Locate the cell with the specified text and output its [X, Y] center coordinate. 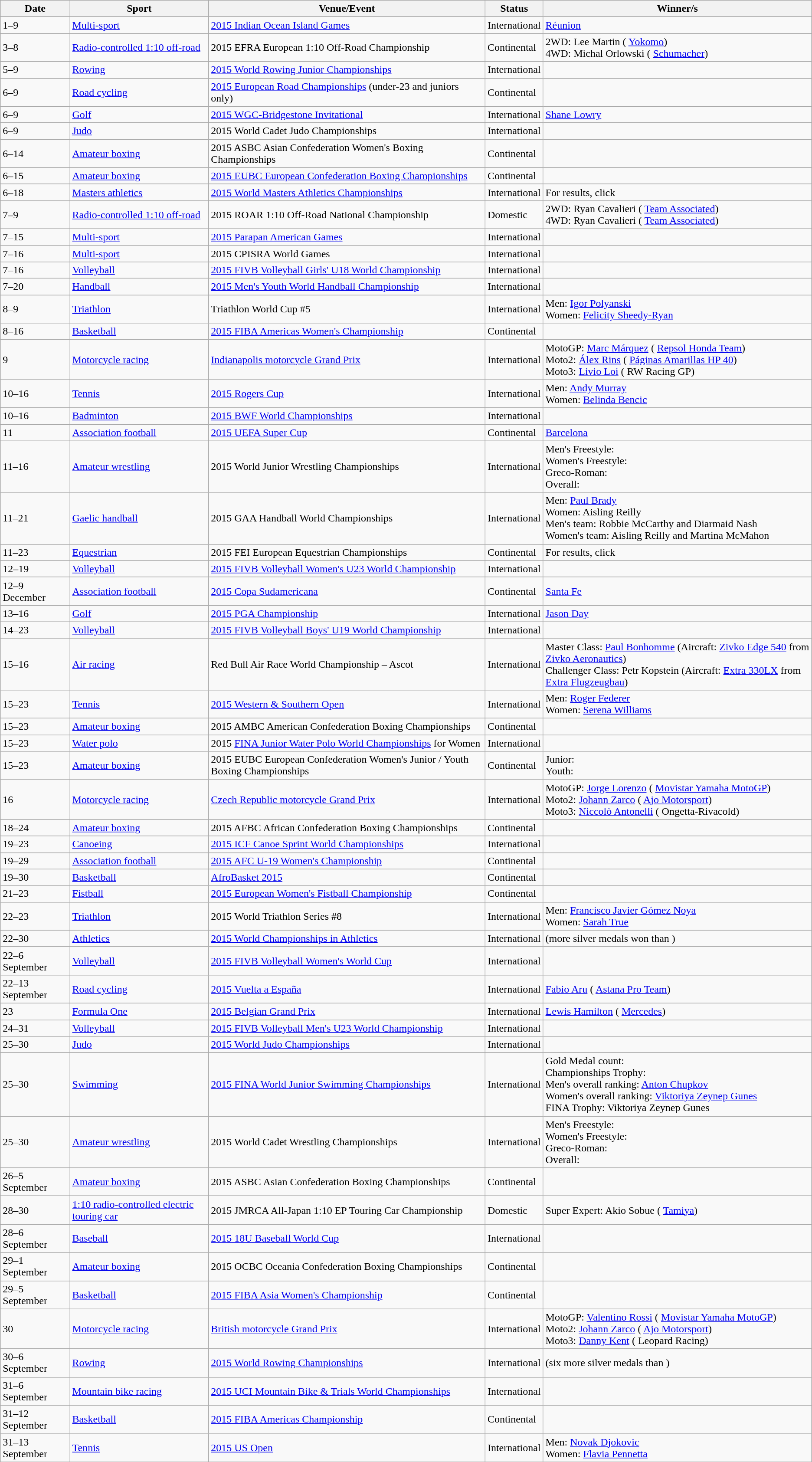
11–21 [35, 518]
Indianapolis motorcycle Grand Prix [347, 360]
2WD: Lee Martin ( Yokomo)4WD: Michal Orlowski ( Schumacher) [678, 48]
2015 Men's Youth World Handball Championship [347, 287]
Men: Francisco Javier Gómez NoyaWomen: Sarah True [678, 916]
2015 Copa Sudamericana [347, 591]
2015 AMBC American Confederation Boxing Championships [347, 727]
2015 World Championships in Athletics [347, 938]
2015 Rogers Cup [347, 394]
2015 FIVB Volleyball Men's U23 World Championship [347, 1028]
30 [35, 1329]
31–6 September [35, 1391]
2015 Western & Southern Open [347, 705]
Canoeing [139, 844]
23 [35, 1011]
Equestrian [139, 552]
2015 EFRA European 1:10 Off-Road Championship [347, 48]
2015 World Junior Wrestling Championships [347, 467]
2015 FINA Junior Water Polo World Championships for Women [347, 743]
2015 ROAR 1:10 Off-Road National Championship [347, 214]
2015 JMRCA All-Japan 1:10 EP Touring Car Championship [347, 1210]
Red Bull Air Race World Championship – Ascot [347, 665]
28–6 September [35, 1238]
19–23 [35, 844]
6–18 [35, 192]
Venue/Event [347, 9]
2015 PGA Championship [347, 613]
11–16 [35, 467]
24–31 [35, 1028]
22–30 [35, 938]
Sport [139, 9]
22–6 September [35, 960]
11–23 [35, 552]
2015 GAA Handball World Championships [347, 518]
16 [35, 800]
1:10 radio-controlled electric touring car [139, 1210]
6–15 [35, 176]
Czech Republic motorcycle Grand Prix [347, 800]
2015 FINA World Junior Swimming Championships [347, 1085]
Junior: Youth: [678, 765]
14–23 [35, 630]
2015 OCBC Oceania Confederation Boxing Championships [347, 1267]
2015 AFBC African Confederation Boxing Championships [347, 828]
2015 FEI European Equestrian Championships [347, 552]
2015 Parapan American Games [347, 237]
2015 World Triathlon Series #8 [347, 916]
2015 US Open [347, 1447]
Athletics [139, 938]
8–9 [35, 309]
Water polo [139, 743]
Swimming [139, 1085]
British motorcycle Grand Prix [347, 1329]
2015 FIVB Volleyball Boys' U19 World Championship [347, 630]
2015 ASBC Asian Confederation Boxing Championships [347, 1182]
2015 World Masters Athletics Championships [347, 192]
2015 Indian Ocean Island Games [347, 25]
Date [35, 9]
2015 European Road Championships (under-23 and juniors only) [347, 92]
Lewis Hamilton ( Mercedes) [678, 1011]
2015 UEFA Super Cup [347, 433]
2015 CPISRA World Games [347, 254]
30–6 September [35, 1363]
7–9 [35, 214]
26–5 September [35, 1182]
12–9 December [35, 591]
18–24 [35, 828]
1–9 [35, 25]
2015 EUBC European Confederation Boxing Championships [347, 176]
Baseball [139, 1238]
29–5 September [35, 1295]
2015 BWF World Championships [347, 416]
2015 FIVB Volleyball Women's World Cup [347, 960]
2015 FIBA Americas Women's Championship [347, 331]
2WD: Ryan Cavalieri ( Team Associated)4WD: Ryan Cavalieri ( Team Associated) [678, 214]
11 [35, 433]
7–15 [35, 237]
Mountain bike racing [139, 1391]
2015 ASBC Asian Confederation Women's Boxing Championships [347, 154]
Jason Day [678, 613]
2015 FIBA Asia Women's Championship [347, 1295]
Super Expert: Akio Sobue ( Tamiya) [678, 1210]
Men: Paul BradyWomen: Aisling ReillyMen's team: Robbie McCarthy and Diarmaid NashWomen's team: Aisling Reilly and Martina McMahon [678, 518]
19–30 [35, 877]
8–16 [35, 331]
Men: Andy MurrayWomen: Belinda Bencic [678, 394]
Status [514, 9]
21–23 [35, 894]
13–16 [35, 613]
3–8 [35, 48]
Fabio Aru ( Astana Pro Team) [678, 989]
7–20 [35, 287]
31–12 September [35, 1419]
AfroBasket 2015 [347, 877]
Santa Fe [678, 591]
2015 AFC U-19 Women's Championship [347, 861]
22–13 September [35, 989]
(more silver medals won than ) [678, 938]
19–29 [35, 861]
2015 World Cadet Wrestling Championships [347, 1142]
31–13 September [35, 1447]
Shane Lowry [678, 115]
15–16 [35, 665]
Men: Novak DjokovicWomen: Flavia Pennetta [678, 1447]
2015 EUBC European Confederation Women's Junior / Youth Boxing Championships [347, 765]
5–9 [35, 70]
Fistball [139, 894]
28–30 [35, 1210]
Handball [139, 287]
2015 World Rowing Championships [347, 1363]
22–23 [35, 916]
2015 FIBA Americas Championship [347, 1419]
6–14 [35, 154]
2015 ICF Canoe Sprint World Championships [347, 844]
9 [35, 360]
(six more silver medals than ) [678, 1363]
2015 Vuelta a España [347, 989]
2015 Belgian Grand Prix [347, 1011]
2015 European Women's Fistball Championship [347, 894]
Men: Roger FedererWomen: Serena Williams [678, 705]
Air racing [139, 665]
2015 World Rowing Junior Championships [347, 70]
Réunion [678, 25]
Badminton [139, 416]
2015 UCI Mountain Bike & Trials World Championships [347, 1391]
2015 18U Baseball World Cup [347, 1238]
2015 FIVB Volleyball Girls' U18 World Championship [347, 270]
29–1 September [35, 1267]
MotoGP: Valentino Rossi ( Movistar Yamaha MotoGP)Moto2: Johann Zarco ( Ajo Motorsport)Moto3: Danny Kent ( Leopard Racing) [678, 1329]
Men: Igor PolyanskiWomen: Felicity Sheedy-Ryan [678, 309]
Triathlon World Cup #5 [347, 309]
2015 World Judo Championships [347, 1045]
2015 WGC-Bridgestone Invitational [347, 115]
Barcelona [678, 433]
2015 World Cadet Judo Championships [347, 131]
Gaelic handball [139, 518]
2015 FIVB Volleyball Women's U23 World Championship [347, 569]
MotoGP: Marc Márquez ( Repsol Honda Team)Moto2: Álex Rins ( Páginas Amarillas HP 40)Moto3: Livio Loi ( RW Racing GP) [678, 360]
MotoGP: Jorge Lorenzo ( Movistar Yamaha MotoGP)Moto2: Johann Zarco ( Ajo Motorsport)Moto3: Niccolò Antonelli ( Ongetta-Rivacold) [678, 800]
Formula One [139, 1011]
Winner/s [678, 9]
Masters athletics [139, 192]
12–19 [35, 569]
